Capture the cell that displays the provided text and extract its (x, y) central coordinate. 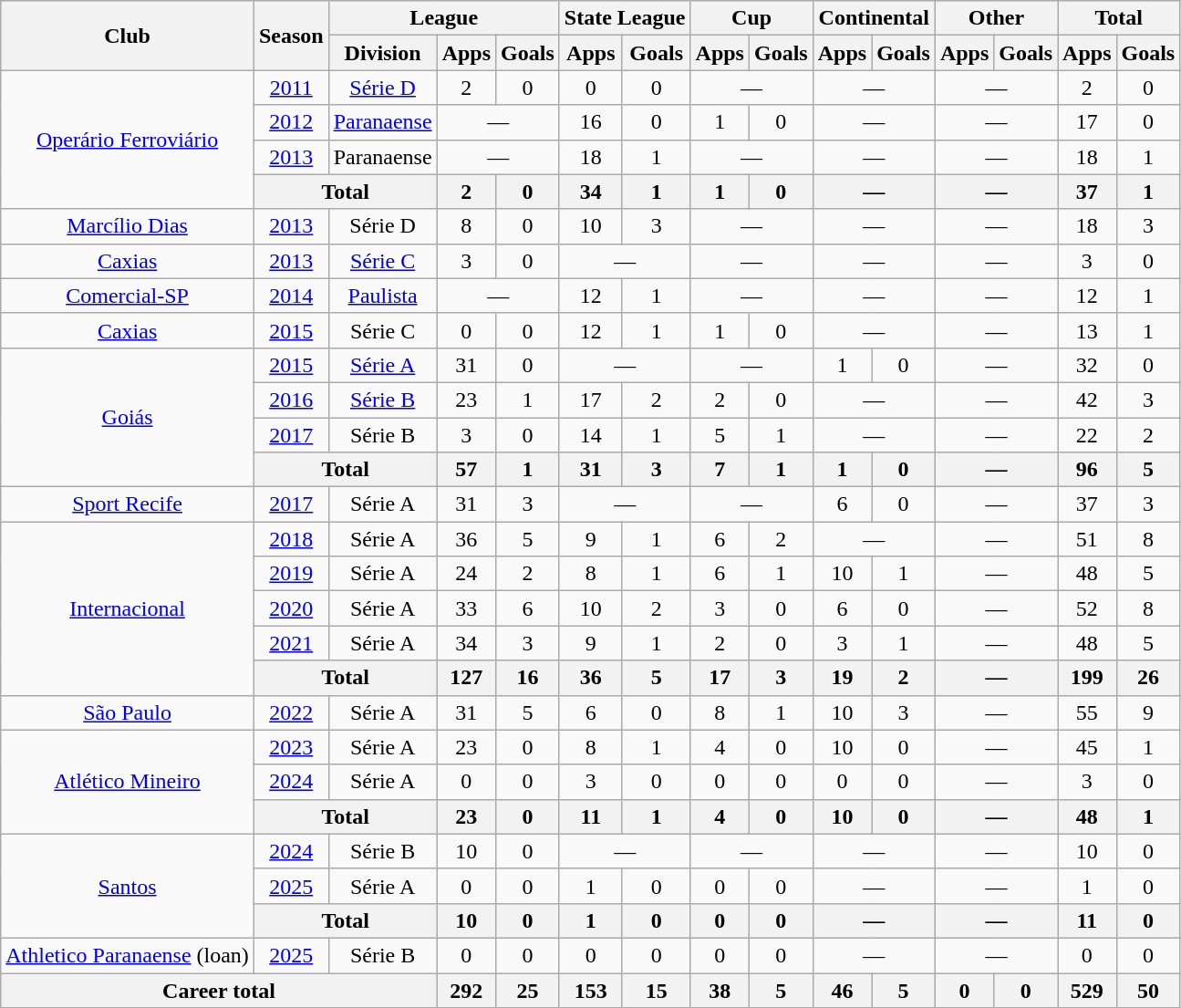
Season (291, 36)
7 (720, 470)
55 (1087, 712)
2018 (291, 539)
Santos (128, 886)
Athletico Paranaense (loan) (128, 955)
22 (1087, 435)
33 (466, 608)
Division (383, 53)
Continental (874, 18)
State League (625, 18)
57 (466, 470)
Goiás (128, 417)
Operário Ferroviário (128, 140)
Other (996, 18)
Internacional (128, 608)
19 (842, 678)
25 (528, 990)
42 (1087, 400)
529 (1087, 990)
51 (1087, 539)
Sport Recife (128, 504)
153 (591, 990)
199 (1087, 678)
292 (466, 990)
96 (1087, 470)
14 (591, 435)
24 (466, 574)
Marcílio Dias (128, 226)
Career total (219, 990)
46 (842, 990)
45 (1087, 747)
2014 (291, 296)
2012 (291, 122)
Cup (751, 18)
Paulista (383, 296)
50 (1148, 990)
Atlético Mineiro (128, 782)
2019 (291, 574)
2016 (291, 400)
38 (720, 990)
127 (466, 678)
32 (1087, 365)
League (443, 18)
2021 (291, 643)
2022 (291, 712)
Club (128, 36)
15 (657, 990)
São Paulo (128, 712)
13 (1087, 330)
52 (1087, 608)
26 (1148, 678)
2023 (291, 747)
2020 (291, 608)
2011 (291, 88)
Comercial-SP (128, 296)
